Capture the cell that displays the provided text and extract its (X, Y) central coordinate. 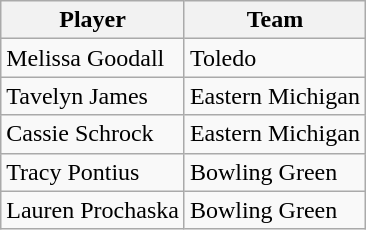
Player (93, 20)
Tavelyn James (93, 96)
Tracy Pontius (93, 172)
Cassie Schrock (93, 134)
Lauren Prochaska (93, 210)
Team (274, 20)
Toledo (274, 58)
Melissa Goodall (93, 58)
